Provide the [X, Y] coordinate of the cell's center where the given text is located.  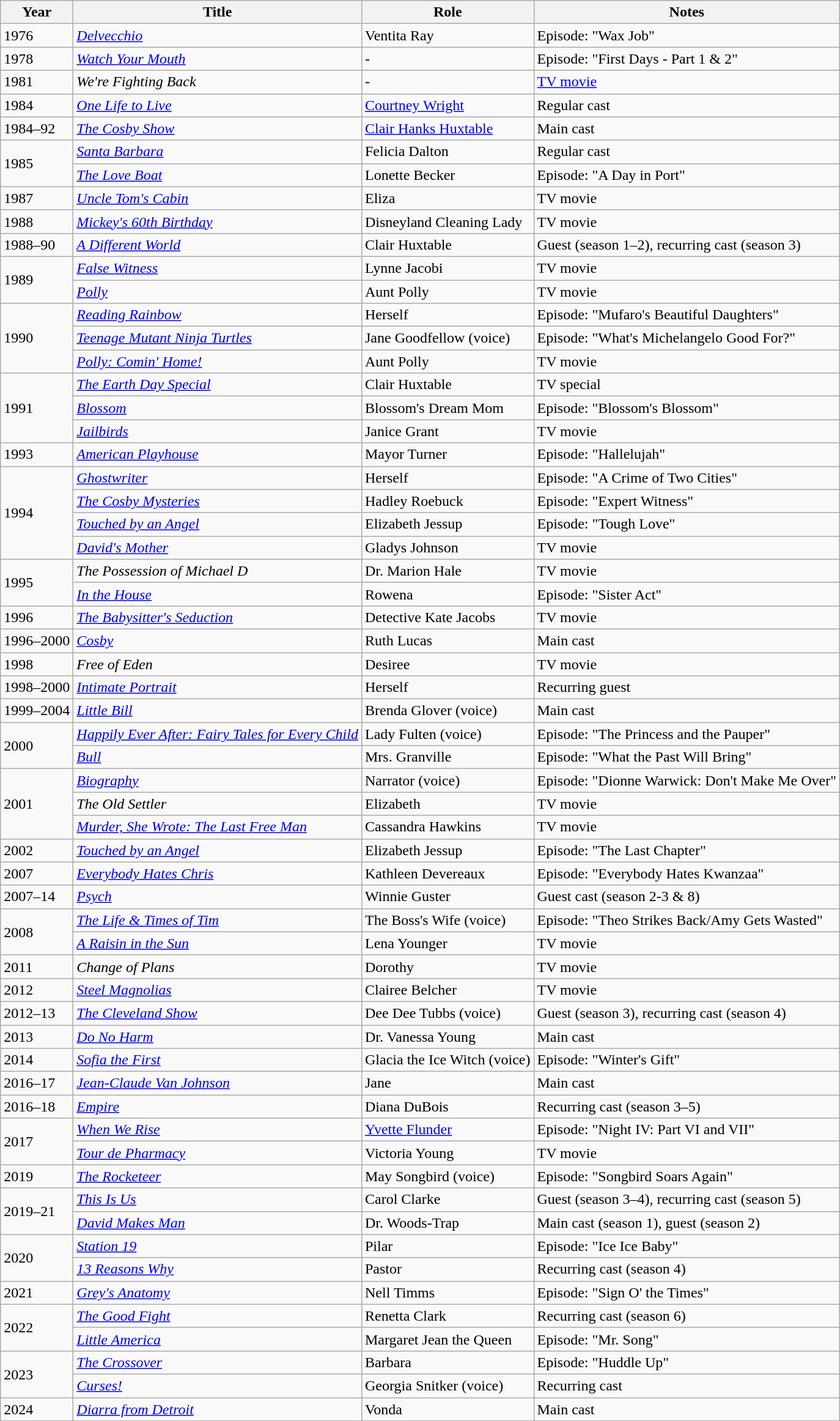
Felicia Dalton [448, 152]
Episode: "Hallelujah" [687, 454]
Watch Your Mouth [218, 59]
2002 [37, 850]
Yvette Flunder [448, 1130]
We're Fighting Back [218, 82]
Desiree [448, 664]
Little America [218, 1339]
2012 [37, 990]
Jane [448, 1083]
Dr. Vanessa Young [448, 1037]
Guest (season 1–2), recurring cast (season 3) [687, 245]
Jailbirds [218, 431]
1984–92 [37, 128]
Carol Clarke [448, 1200]
Recurring cast (season 6) [687, 1316]
Renetta Clark [448, 1316]
Episode: "The Last Chapter" [687, 850]
Episode: "A Day in Port" [687, 175]
Little Bill [218, 711]
Jane Goodfellow (voice) [448, 338]
Teenage Mutant Ninja Turtles [218, 338]
Polly [218, 292]
This Is Us [218, 1200]
2007 [37, 874]
2001 [37, 804]
Guest (season 3–4), recurring cast (season 5) [687, 1200]
Georgia Snitker (voice) [448, 1386]
2020 [37, 1258]
Episode: "Wax Job" [687, 35]
The Life & Times of Tim [218, 920]
Guest (season 3), recurring cast (season 4) [687, 1013]
1998–2000 [37, 688]
1999–2004 [37, 711]
Margaret Jean the Queen [448, 1339]
The Rocketeer [218, 1176]
The Cosby Mysteries [218, 501]
Intimate Portrait [218, 688]
Station 19 [218, 1246]
Year [37, 12]
Mrs. Granville [448, 757]
Free of Eden [218, 664]
May Songbird (voice) [448, 1176]
Jean-Claude Van Johnson [218, 1083]
Dorothy [448, 967]
Winnie Guster [448, 897]
The Possession of Michael D [218, 571]
The Cosby Show [218, 128]
Courtney Wright [448, 105]
Episode: "Winter's Gift" [687, 1060]
Kathleen Devereaux [448, 874]
1985 [37, 163]
Episode: "Theo Strikes Back/Amy Gets Wasted" [687, 920]
Hadley Roebuck [448, 501]
A Different World [218, 245]
Diana DuBois [448, 1107]
The Cleveland Show [218, 1013]
The Babysitter's Seduction [218, 617]
Episode: "What the Past Will Bring" [687, 757]
Episode: "Mufaro's Beautiful Daughters" [687, 315]
David Makes Man [218, 1223]
Mickey's 60th Birthday [218, 221]
2013 [37, 1037]
Episode: "A Crime of Two Cities" [687, 478]
Dee Dee Tubbs (voice) [448, 1013]
Uncle Tom's Cabin [218, 198]
A Raisin in the Sun [218, 943]
Mayor Turner [448, 454]
Biography [218, 781]
2019 [37, 1176]
David's Mother [218, 547]
1996–2000 [37, 640]
The Crossover [218, 1362]
2022 [37, 1327]
Episode: "Expert Witness" [687, 501]
2017 [37, 1141]
Sofia the First [218, 1060]
Reading Rainbow [218, 315]
Nell Timms [448, 1293]
Episode: "The Princess and the Pauper" [687, 734]
Dr. Marion Hale [448, 571]
Episode: "First Days - Part 1 & 2" [687, 59]
Notes [687, 12]
1981 [37, 82]
13 Reasons Why [218, 1269]
Glacia the Ice Witch (voice) [448, 1060]
Grey's Anatomy [218, 1293]
Murder, She Wrote: The Last Free Man [218, 827]
Eliza [448, 198]
The Boss's Wife (voice) [448, 920]
1989 [37, 280]
Cassandra Hawkins [448, 827]
Change of Plans [218, 967]
1988 [37, 221]
2021 [37, 1293]
Episode: "Songbird Soars Again" [687, 1176]
2011 [37, 967]
2014 [37, 1060]
Pastor [448, 1269]
Delvecchio [218, 35]
Lynne Jacobi [448, 268]
1996 [37, 617]
2007–14 [37, 897]
Episode: "What's Michelangelo Good For?" [687, 338]
Blossom's Dream Mom [448, 408]
The Old Settler [218, 804]
1990 [37, 338]
Gladys Johnson [448, 547]
The Earth Day Special [218, 385]
1998 [37, 664]
2016–18 [37, 1107]
Dr. Woods-Trap [448, 1223]
Ruth Lucas [448, 640]
Title [218, 12]
Everybody Hates Chris [218, 874]
Elizabeth [448, 804]
Steel Magnolias [218, 990]
Guest cast (season 2-3 & 8) [687, 897]
1994 [37, 513]
Barbara [448, 1362]
Victoria Young [448, 1153]
Detective Kate Jacobs [448, 617]
Episode: "Everybody Hates Kwanzaa" [687, 874]
Episode: "Blossom's Blossom" [687, 408]
1987 [37, 198]
2000 [37, 746]
Recurring cast [687, 1386]
Episode: "Huddle Up" [687, 1362]
Tour de Pharmacy [218, 1153]
Curses! [218, 1386]
American Playhouse [218, 454]
Recurring cast (season 3–5) [687, 1107]
1991 [37, 408]
1978 [37, 59]
Vonda [448, 1409]
Do No Harm [218, 1037]
Cosby [218, 640]
Narrator (voice) [448, 781]
Empire [218, 1107]
Episode: "Dionne Warwick: Don't Make Me Over" [687, 781]
Happily Ever After: Fairy Tales for Every Child [218, 734]
Janice Grant [448, 431]
Episode: "Tough Love" [687, 524]
False Witness [218, 268]
1995 [37, 582]
Lena Younger [448, 943]
Main cast (season 1), guest (season 2) [687, 1223]
TV special [687, 385]
Episode: "Ice Ice Baby" [687, 1246]
Clair Hanks Huxtable [448, 128]
2012–13 [37, 1013]
1984 [37, 105]
Polly: Comin' Home! [218, 362]
1993 [37, 454]
The Love Boat [218, 175]
Santa Barbara [218, 152]
Episode: "Sister Act" [687, 594]
Blossom [218, 408]
1976 [37, 35]
2016–17 [37, 1083]
When We Rise [218, 1130]
Bull [218, 757]
Clairee Belcher [448, 990]
In the House [218, 594]
Role [448, 12]
Psych [218, 897]
1988–90 [37, 245]
Ghostwriter [218, 478]
Lonette Becker [448, 175]
Recurring guest [687, 688]
One Life to Live [218, 105]
Brenda Glover (voice) [448, 711]
2023 [37, 1374]
Episode: "Sign O' the Times" [687, 1293]
Episode: "Mr. Song" [687, 1339]
Disneyland Cleaning Lady [448, 221]
Pilar [448, 1246]
Episode: "Night IV: Part VI and VII" [687, 1130]
Rowena [448, 594]
The Good Fight [218, 1316]
Ventita Ray [448, 35]
Lady Fulten (voice) [448, 734]
2008 [37, 932]
Recurring cast (season 4) [687, 1269]
2019–21 [37, 1211]
2024 [37, 1409]
Diarra from Detroit [218, 1409]
